Extract the (x, y) coordinate from the center of the cell holding the provided text.  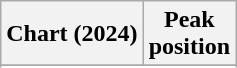
Peak position (189, 34)
Chart (2024) (72, 34)
